Locate the cell with the specified text and output its [x, y] center coordinate. 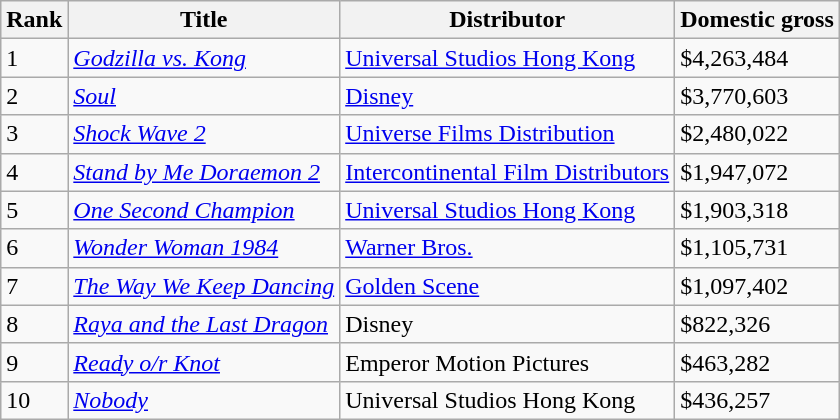
Wonder Woman 1984 [204, 248]
Raya and the Last Dragon [204, 324]
3 [34, 134]
7 [34, 286]
Ready o/r Knot [204, 362]
$463,282 [758, 362]
Intercontinental Film Distributors [508, 172]
8 [34, 324]
6 [34, 248]
2 [34, 96]
The Way We Keep Dancing [204, 286]
$4,263,484 [758, 58]
Nobody [204, 400]
One Second Champion [204, 210]
Golden Scene [508, 286]
$822,326 [758, 324]
Domestic gross [758, 20]
Stand by Me Doraemon 2 [204, 172]
10 [34, 400]
Title [204, 20]
1 [34, 58]
$1,105,731 [758, 248]
9 [34, 362]
Warner Bros. [508, 248]
Godzilla vs. Kong [204, 58]
Rank [34, 20]
Distributor [508, 20]
$1,947,072 [758, 172]
Emperor Motion Pictures [508, 362]
Universe Films Distribution [508, 134]
$1,097,402 [758, 286]
Shock Wave 2 [204, 134]
$2,480,022 [758, 134]
5 [34, 210]
4 [34, 172]
$3,770,603 [758, 96]
$436,257 [758, 400]
Soul [204, 96]
$1,903,318 [758, 210]
